Capture the cell that displays the provided text and extract its (X, Y) central coordinate. 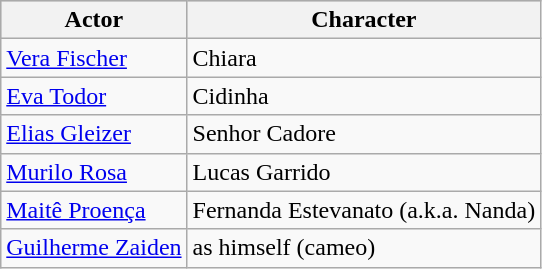
Vera Fischer (94, 58)
Character (364, 20)
Fernanda Estevanato (a.k.a. Nanda) (364, 210)
Maitê Proença (94, 210)
as himself (cameo) (364, 248)
Murilo Rosa (94, 172)
Guilherme Zaiden (94, 248)
Lucas Garrido (364, 172)
Chiara (364, 58)
Cidinha (364, 96)
Elias Gleizer (94, 134)
Senhor Cadore (364, 134)
Eva Todor (94, 96)
Actor (94, 20)
